Capture the cell that displays the provided text and extract its [X, Y] central coordinate. 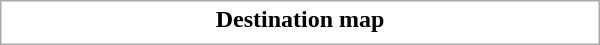
Destination map [300, 19]
